Capture the cell that displays the provided text and extract its [x, y] central coordinate. 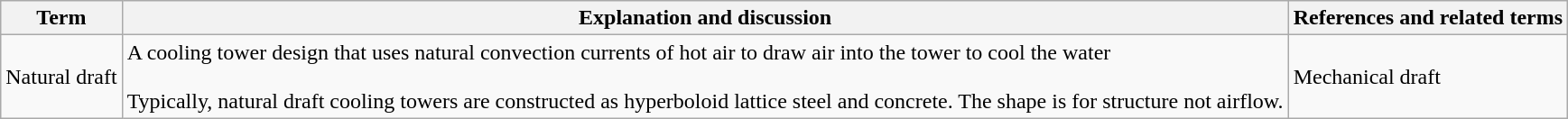
Explanation and discussion [705, 18]
Term [61, 18]
Mechanical draft [1428, 77]
References and related terms [1428, 18]
Natural draft [61, 77]
